Locate the cell with the specified text and output its (X, Y) center coordinate. 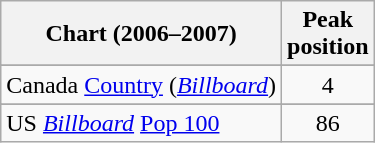
4 (328, 85)
Chart (2006–2007) (142, 34)
Canada Country (Billboard) (142, 85)
US Billboard Pop 100 (142, 123)
86 (328, 123)
Peakposition (328, 34)
